For the text-containing cell, return its midpoint in (X, Y) coordinate format. 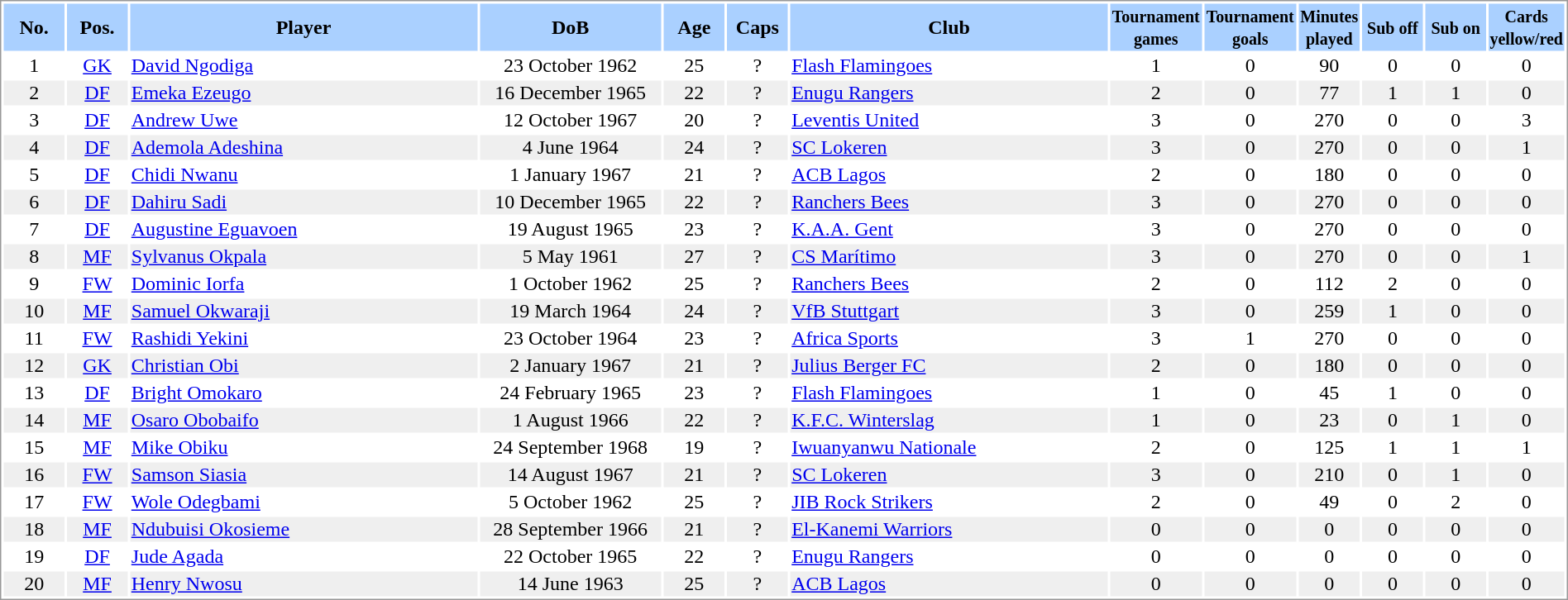
Julius Berger FC (949, 366)
9 (33, 283)
Minutesplayed (1329, 26)
Club (949, 26)
18 (33, 530)
10 (33, 312)
22 October 1965 (571, 556)
17 (33, 502)
Ndubuisi Okosieme (303, 530)
13 (33, 393)
JIB Rock Strikers (949, 502)
7 (33, 229)
90 (1329, 65)
27 (695, 257)
19 March 1964 (571, 312)
Player (303, 26)
K.A.A. Gent (949, 229)
1 August 1966 (571, 421)
1 January 1967 (571, 174)
Rashidi Yekini (303, 338)
Henry Nwosu (303, 584)
125 (1329, 447)
David Ngodiga (303, 65)
14 June 1963 (571, 584)
28 September 1966 (571, 530)
1 October 1962 (571, 283)
12 (33, 366)
Mike Obiku (303, 447)
No. (33, 26)
24 February 1965 (571, 393)
Christian Obi (303, 366)
14 August 1967 (571, 475)
16 (33, 475)
49 (1329, 502)
Jude Agada (303, 556)
4 June 1964 (571, 148)
Dominic Iorfa (303, 283)
Bright Omokaro (303, 393)
45 (1329, 393)
23 October 1964 (571, 338)
2 January 1967 (571, 366)
Emeka Ezeugo (303, 93)
15 (33, 447)
5 October 1962 (571, 502)
19 August 1965 (571, 229)
210 (1329, 475)
12 October 1967 (571, 120)
Augustine Eguavoen (303, 229)
VfB Stuttgart (949, 312)
Osaro Obobaifo (303, 421)
Pos. (98, 26)
Sub off (1393, 26)
Dahiru Sadi (303, 202)
Sylvanus Okpala (303, 257)
24 September 1968 (571, 447)
8 (33, 257)
5 May 1961 (571, 257)
11 (33, 338)
Samson Siasia (303, 475)
Sub on (1456, 26)
Tournamentgames (1156, 26)
Age (695, 26)
Andrew Uwe (303, 120)
4 (33, 148)
Leventis United (949, 120)
Ademola Adeshina (303, 148)
Cardsyellow/red (1527, 26)
Samuel Okwaraji (303, 312)
5 (33, 174)
DoB (571, 26)
77 (1329, 93)
K.F.C. Winterslag (949, 421)
Iwuanyanwu Nationale (949, 447)
23 October 1962 (571, 65)
Chidi Nwanu (303, 174)
259 (1329, 312)
Africa Sports (949, 338)
14 (33, 421)
Tournamentgoals (1250, 26)
CS Marítimo (949, 257)
El-Kanemi Warriors (949, 530)
Wole Odegbami (303, 502)
16 December 1965 (571, 93)
6 (33, 202)
Caps (758, 26)
112 (1329, 283)
10 December 1965 (571, 202)
